Return [X, Y] of the center of cell containing provided text 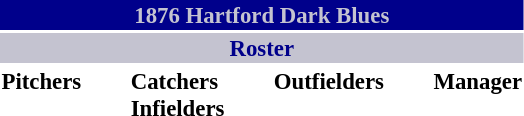
Roster [262, 48]
1876 Hartford Dark Blues [262, 15]
